Detect which cell encompasses the target text, then output its [X, Y] center coordinate. 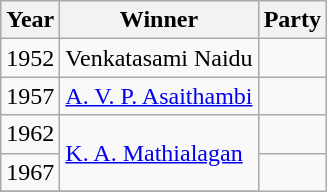
1957 [30, 96]
1967 [30, 172]
Venkatasami Naidu [159, 58]
Year [30, 20]
K. A. Mathialagan [159, 153]
Party [292, 20]
A. V. P. Asaithambi [159, 96]
1962 [30, 134]
1952 [30, 58]
Winner [159, 20]
